Output the (X, Y) coordinate of the center of the cell containing the given text.  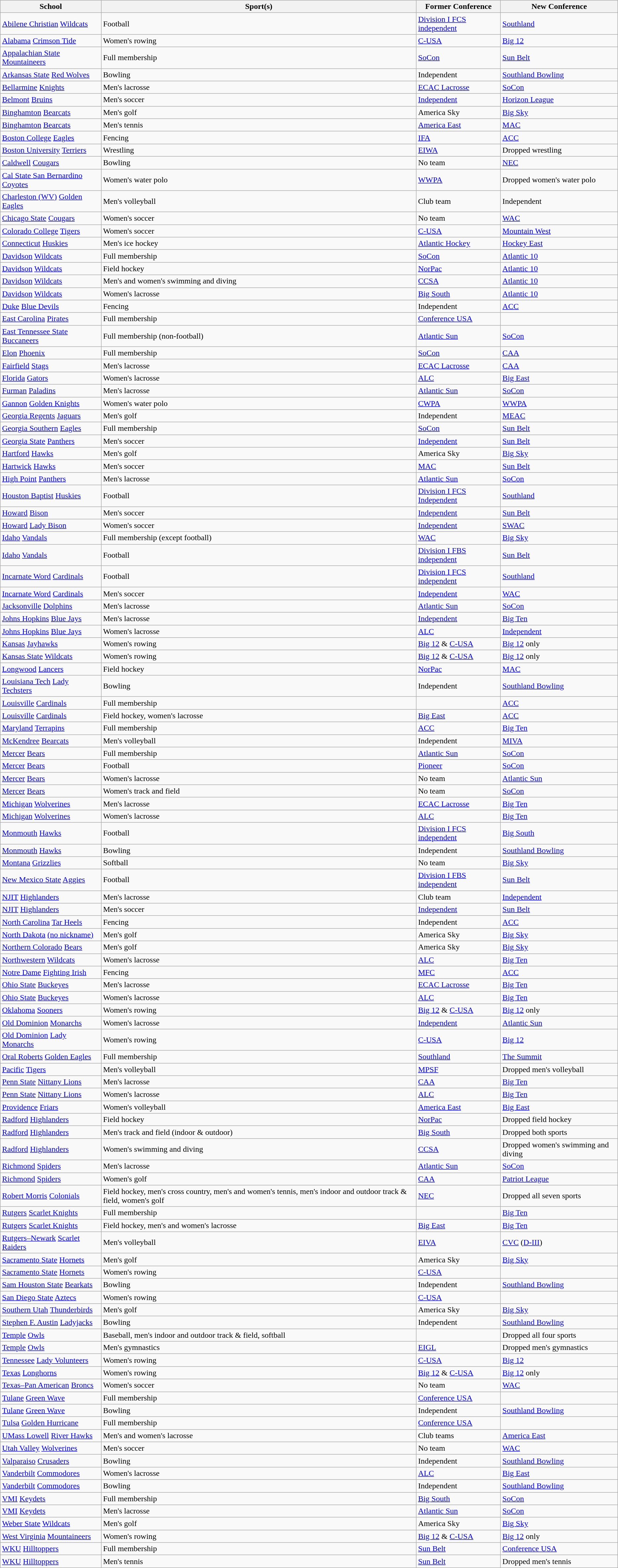
Fairfield Stags (51, 365)
Alabama Crimson Tide (51, 41)
Women's golf (259, 1179)
Dropped field hockey (559, 1120)
Hockey East (559, 243)
SWAC (559, 525)
San Diego State Aztecs (51, 1297)
Georgia Southern Eagles (51, 429)
MPSF (458, 1069)
CVC (D-III) (559, 1242)
Chicago State Cougars (51, 218)
Horizon League (559, 100)
New Mexico State Aggies (51, 880)
Women's swimming and diving (259, 1149)
Tennessee Lady Volunteers (51, 1360)
Stephen F. Austin Ladyjacks (51, 1323)
Abilene Christian Wildcats (51, 24)
Men's gymnastics (259, 1348)
Hartford Hawks (51, 454)
McKendree Bearcats (51, 741)
Rutgers–Newark Scarlet Raiders (51, 1242)
Men's and women's lacrosse (259, 1436)
Old Dominion Lady Monarchs (51, 1039)
CWPA (458, 403)
Providence Friars (51, 1107)
Arkansas State Red Wolves (51, 75)
IFA (458, 137)
Field hockey, women's lacrosse (259, 716)
Caldwell Cougars (51, 163)
Weber State Wildcats (51, 1524)
West Virginia Mountaineers (51, 1536)
Northwestern Wildcats (51, 960)
Longwood Lancers (51, 669)
Dropped all four sports (559, 1335)
Tulsa Golden Hurricane (51, 1423)
Cal State San Bernardino Coyotes (51, 180)
Northern Colorado Bears (51, 947)
Division I FCS Independent (458, 496)
Dropped men's gymnastics (559, 1348)
Patriot League (559, 1179)
Montana Grizzlies (51, 863)
UMass Lowell River Hawks (51, 1436)
Oklahoma Sooners (51, 1010)
Men's track and field (indoor & outdoor) (259, 1132)
High Point Panthers (51, 479)
Texas Longhorns (51, 1373)
Bellarmine Knights (51, 87)
Women's volleyball (259, 1107)
Elon Phoenix (51, 353)
Georgia Regents Jaguars (51, 416)
Appalachian State Mountaineers (51, 57)
Former Conference (458, 7)
Dropped all seven sports (559, 1196)
Furman Paladins (51, 391)
Sam Houston State Bearkats (51, 1285)
Kansas State Wildcats (51, 656)
Georgia State Panthers (51, 441)
Pioneer (458, 766)
Texas–Pan American Broncs (51, 1385)
Maryland Terrapins (51, 728)
Robert Morris Colonials (51, 1196)
EIWA (458, 150)
Women's track and field (259, 791)
North Dakota (no nickname) (51, 935)
Dropped men's volleyball (559, 1069)
Field hockey, men's cross country, men's and women's tennis, men's indoor and outdoor track & field, women's golf (259, 1196)
Wrestling (259, 150)
Howard Bison (51, 513)
EIGL (458, 1348)
Duke Blue Devils (51, 306)
EIVA (458, 1242)
Softball (259, 863)
Charleston (WV) Golden Eagles (51, 202)
Full membership (non-football) (259, 336)
East Carolina Pirates (51, 319)
Belmont Bruins (51, 100)
The Summit (559, 1057)
MFC (458, 972)
Florida Gators (51, 378)
Southern Utah Thunderbirds (51, 1310)
North Carolina Tar Heels (51, 922)
Oral Roberts Golden Eagles (51, 1057)
Pacific Tigers (51, 1069)
Connecticut Huskies (51, 243)
Club teams (458, 1436)
Baseball, men's indoor and outdoor track & field, softball (259, 1335)
Jacksonville Dolphins (51, 606)
East Tennessee State Buccaneers (51, 336)
Louisiana Tech Lady Techsters (51, 686)
Kansas Jayhawks (51, 644)
Utah Valley Wolverines (51, 1448)
Colorado College Tigers (51, 231)
Dropped both sports (559, 1132)
Boston University Terriers (51, 150)
Hartwick Hawks (51, 466)
Boston College Eagles (51, 137)
Dropped women's water polo (559, 180)
Mountain West (559, 231)
School (51, 7)
Atlantic Hockey (458, 243)
Howard Lady Bison (51, 525)
Men's and women's swimming and diving (259, 281)
Dropped men's tennis (559, 1561)
Notre Dame Fighting Irish (51, 972)
Valparaiso Crusaders (51, 1461)
New Conference (559, 7)
Houston Baptist Huskies (51, 496)
Dropped wrestling (559, 150)
Sport(s) (259, 7)
Men's ice hockey (259, 243)
MIVA (559, 741)
MEAC (559, 416)
Field hockey, men's and women's lacrosse (259, 1225)
Dropped women's swimming and diving (559, 1149)
Old Dominion Monarchs (51, 1023)
Full membership (except football) (259, 538)
Gannon Golden Knights (51, 403)
